Return [X, Y] of the center of cell containing provided text 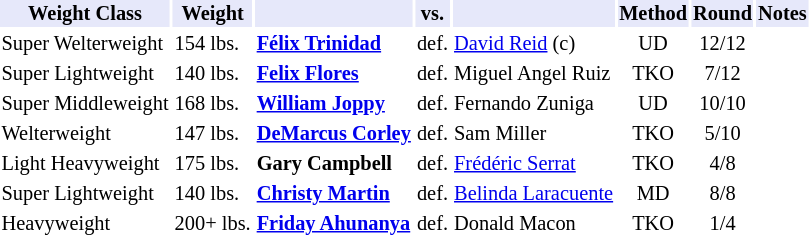
Christy Martin [334, 194]
Frédéric Serrat [534, 164]
David Reid (c) [534, 44]
Félix Trinidad [334, 44]
10/10 [723, 104]
4/8 [723, 164]
Sam Miller [534, 134]
Fernando Zuniga [534, 104]
DeMarcus Corley [334, 134]
Super Middleweight [85, 104]
Round [723, 14]
William Joppy [334, 104]
12/12 [723, 44]
Belinda Laracuente [534, 194]
vs. [432, 14]
Weight [212, 14]
MD [654, 194]
Weight Class [85, 14]
Gary Campbell [334, 164]
Notes [783, 14]
154 lbs. [212, 44]
Super Welterweight [85, 44]
147 lbs. [212, 134]
168 lbs. [212, 104]
8/8 [723, 194]
7/12 [723, 74]
Miguel Angel Ruiz [534, 74]
Method [654, 14]
Light Heavyweight [85, 164]
Felix Flores [334, 74]
5/10 [723, 134]
Welterweight [85, 134]
175 lbs. [212, 164]
